Determine the [X, Y] coordinate at the center of the cell enclosing the given text.  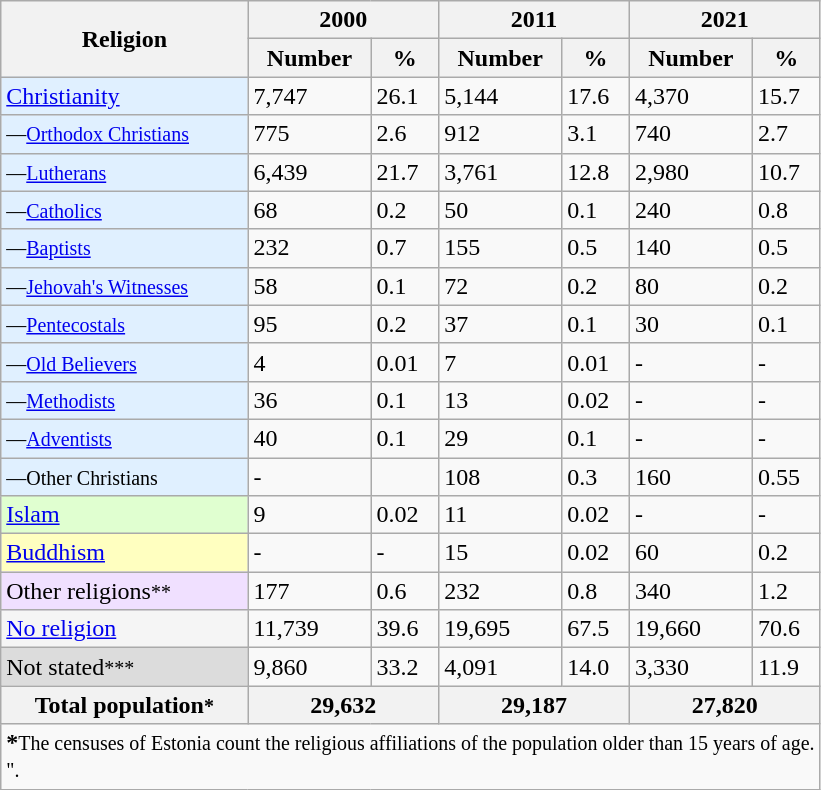
2000 [344, 20]
2.6 [405, 134]
740 [690, 134]
Buddhism [124, 553]
Not stated*** [124, 667]
Total population* [124, 705]
17.6 [596, 96]
11 [500, 515]
21.7 [405, 172]
0.3 [596, 477]
50 [500, 210]
177 [310, 591]
2,980 [690, 172]
95 [310, 324]
58 [310, 286]
13 [500, 400]
9,860 [310, 667]
—Baptists [124, 248]
37 [500, 324]
67.5 [596, 629]
72 [500, 286]
4,091 [500, 667]
—Pentecostals [124, 324]
—Adventists [124, 438]
240 [690, 210]
4 [310, 362]
68 [310, 210]
No religion [124, 629]
912 [500, 134]
15.7 [786, 96]
7,747 [310, 96]
155 [500, 248]
70.6 [786, 629]
*The censuses of Estonia count the religious affiliations of the population older than 15 years of age.". [410, 756]
12.8 [596, 172]
11.9 [786, 667]
Christianity [124, 96]
160 [690, 477]
9 [310, 515]
—Old Believers [124, 362]
6,439 [310, 172]
39.6 [405, 629]
29,187 [534, 705]
11,739 [310, 629]
30 [690, 324]
7 [500, 362]
40 [310, 438]
36 [310, 400]
26.1 [405, 96]
—Orthodox Christians [124, 134]
775 [310, 134]
29,632 [344, 705]
—Other Christians [124, 477]
3,761 [500, 172]
Islam [124, 515]
60 [690, 553]
19,660 [690, 629]
340 [690, 591]
14.0 [596, 667]
5,144 [500, 96]
140 [690, 248]
15 [500, 553]
—Methodists [124, 400]
2.7 [786, 134]
2011 [534, 20]
27,820 [724, 705]
2021 [724, 20]
—Catholics [124, 210]
29 [500, 438]
0.55 [786, 477]
Other religions** [124, 591]
19,695 [500, 629]
—Jehovah's Witnesses [124, 286]
1.2 [786, 591]
108 [500, 477]
0.7 [405, 248]
3,330 [690, 667]
—Lutherans [124, 172]
3.1 [596, 134]
4,370 [690, 96]
0.6 [405, 591]
80 [690, 286]
33.2 [405, 667]
10.7 [786, 172]
Religion [124, 39]
